Return the [x, y] coordinate for the center point of the cell that contains the specified text.  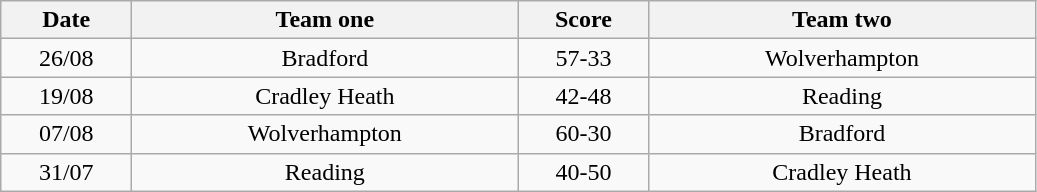
Team two [842, 20]
Team one [325, 20]
19/08 [66, 96]
40-50 [584, 172]
57-33 [584, 58]
42-48 [584, 96]
60-30 [584, 134]
07/08 [66, 134]
Date [66, 20]
26/08 [66, 58]
31/07 [66, 172]
Score [584, 20]
